Output the [x, y] coordinate of the center of the cell containing the given text.  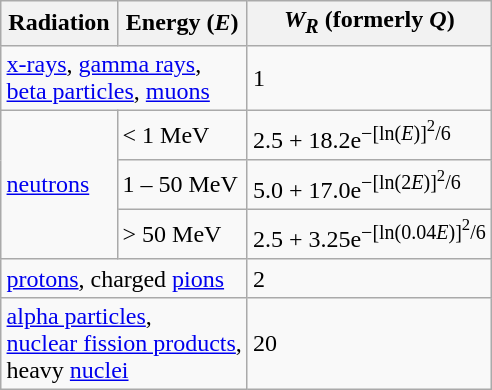
x-rays, gamma rays,beta particles, muons [124, 78]
Radiation [59, 23]
1 [369, 78]
neutrons [59, 184]
WR (formerly Q) [369, 23]
< 1 MeV [182, 135]
alpha particles,nuclear fission products,heavy nuclei [124, 343]
2.5 + 3.25e−[ln(0.04E)]2/6 [369, 235]
> 50 MeV [182, 235]
2 [369, 278]
Energy (E) [182, 23]
protons, charged pions [124, 278]
1 – 50 MeV [182, 185]
20 [369, 343]
2.5 + 18.2e−[ln(E)]2/6 [369, 135]
5.0 + 17.0e−[ln(2E)]2/6 [369, 185]
